Determine the [x, y] coordinate at the center of the cell enclosing the given text.  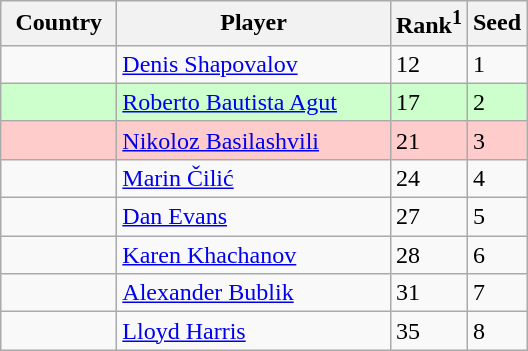
Rank1 [428, 24]
7 [496, 293]
Roberto Bautista Agut [254, 102]
27 [428, 217]
Marin Čilić [254, 178]
Denis Shapovalov [254, 64]
Karen Khachanov [254, 255]
6 [496, 255]
24 [428, 178]
12 [428, 64]
Seed [496, 24]
Nikoloz Basilashvili [254, 140]
17 [428, 102]
2 [496, 102]
35 [428, 331]
Dan Evans [254, 217]
28 [428, 255]
1 [496, 64]
3 [496, 140]
Alexander Bublik [254, 293]
21 [428, 140]
Country [59, 24]
31 [428, 293]
4 [496, 178]
5 [496, 217]
Lloyd Harris [254, 331]
8 [496, 331]
Player [254, 24]
